Return the [X, Y] coordinate for the center point of the cell that contains the specified text.  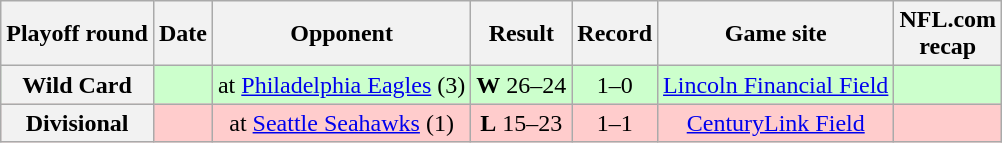
Game site [776, 34]
Record [615, 34]
CenturyLink Field [776, 123]
1–0 [615, 85]
Wild Card [78, 85]
W 26–24 [522, 85]
1–1 [615, 123]
Lincoln Financial Field [776, 85]
L 15–23 [522, 123]
Divisional [78, 123]
Playoff round [78, 34]
at Philadelphia Eagles (3) [341, 85]
Result [522, 34]
Date [182, 34]
at Seattle Seahawks (1) [341, 123]
Opponent [341, 34]
NFL.comrecap [948, 34]
